Scan for the cell matching the given text and deliver its [x, y] coordinate at center. 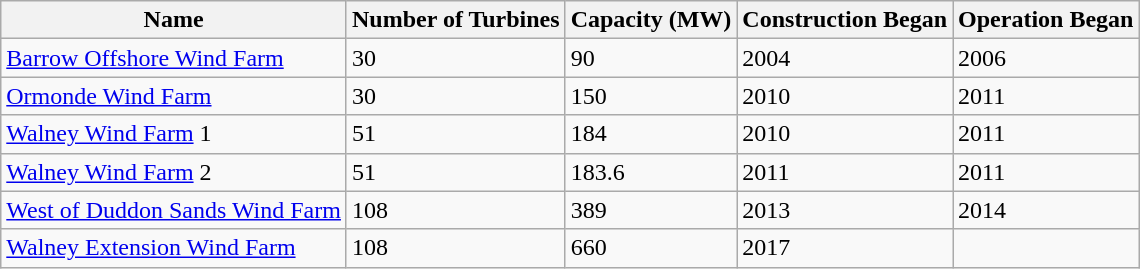
2017 [845, 248]
660 [651, 248]
184 [651, 134]
Capacity (MW) [651, 20]
Number of Turbines [456, 20]
Operation Began [1046, 20]
Walney Wind Farm 1 [174, 134]
90 [651, 58]
183.6 [651, 172]
Barrow Offshore Wind Farm [174, 58]
Walney Wind Farm 2 [174, 172]
Name [174, 20]
Ormonde Wind Farm [174, 96]
150 [651, 96]
2013 [845, 210]
Walney Extension Wind Farm [174, 248]
2004 [845, 58]
Construction Began [845, 20]
2014 [1046, 210]
West of Duddon Sands Wind Farm [174, 210]
2006 [1046, 58]
389 [651, 210]
